Provide the [x, y] coordinate of the cell's center where the given text is located.  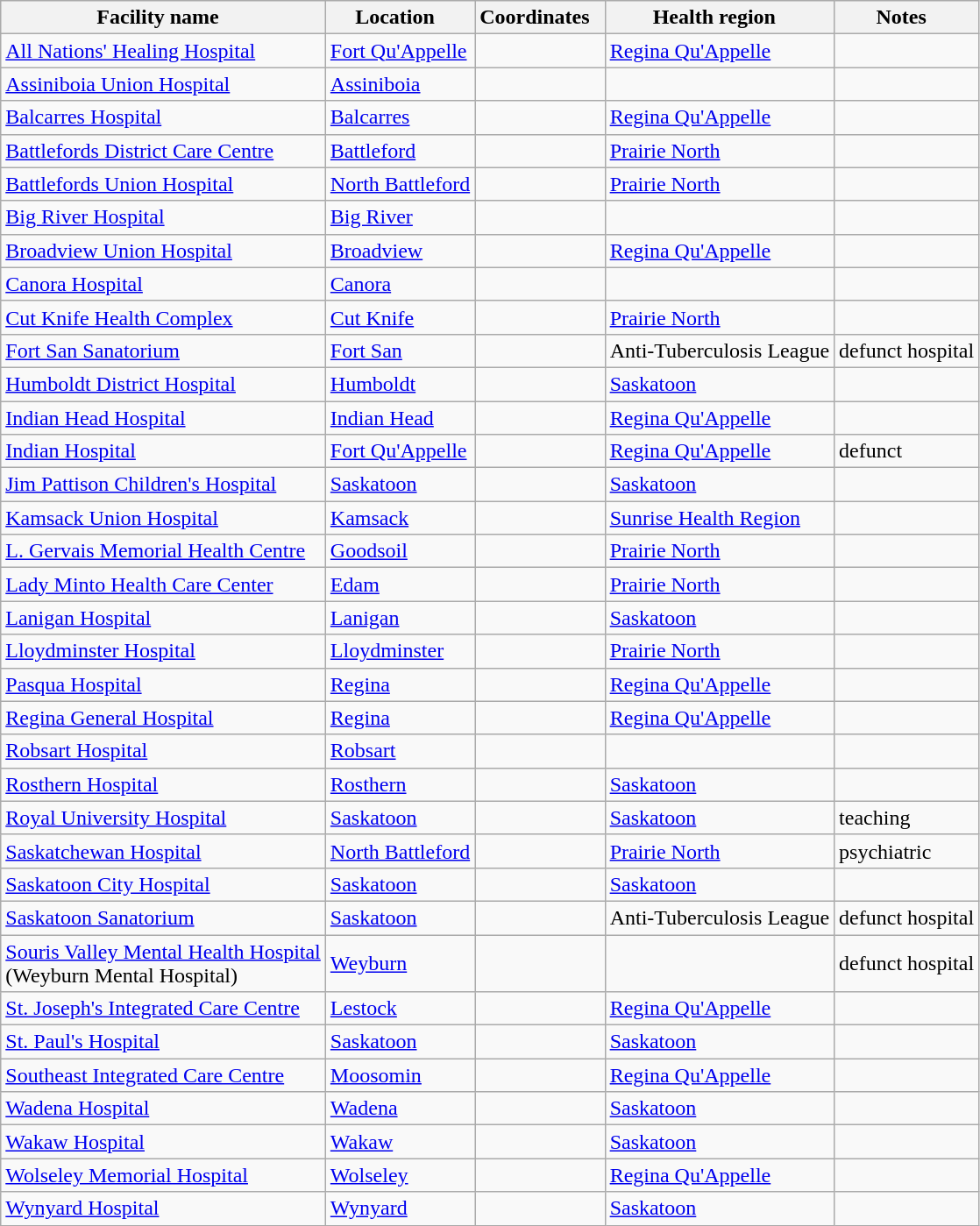
Sunrise Health Region [719, 518]
Indian Head Hospital [163, 418]
Notes [906, 18]
Battleford [400, 151]
Wakaw [400, 1142]
Royal University Hospital [163, 818]
Location [400, 18]
Wadena [400, 1109]
Rosthern [400, 784]
psychiatric [906, 851]
Fort San [400, 351]
Indian Hospital [163, 451]
L. Gervais Memorial Health Centre [163, 551]
Moosomin [400, 1075]
teaching [906, 818]
defunct [906, 451]
Lanigan [400, 618]
Southeast Integrated Care Centre [163, 1075]
All Nations' Healing Hospital [163, 51]
Wolseley Memorial Hospital [163, 1175]
Big River Hospital [163, 217]
Cut Knife Health Complex [163, 317]
Robsart Hospital [163, 751]
Facility name [163, 18]
Big River [400, 217]
Broadview [400, 251]
Balcarres Hospital [163, 117]
Humboldt [400, 384]
St. Joseph's Integrated Care Centre [163, 1009]
Battlefords District Care Centre [163, 151]
Goodsoil [400, 551]
Weyburn [400, 962]
Saskatoon Sanatorium [163, 918]
Coordinates [540, 18]
Wadena Hospital [163, 1109]
Assiniboia Union Hospital [163, 84]
Lanigan Hospital [163, 618]
Edam [400, 585]
Saskatchewan Hospital [163, 851]
Assiniboia [400, 84]
Saskatoon City Hospital [163, 884]
Wolseley [400, 1175]
Indian Head [400, 418]
Fort San Sanatorium [163, 351]
Regina General Hospital [163, 718]
Kamsack [400, 518]
Wynyard Hospital [163, 1208]
Battlefords Union Hospital [163, 184]
Wakaw Hospital [163, 1142]
Broadview Union Hospital [163, 251]
Humboldt District Hospital [163, 384]
St. Paul's Hospital [163, 1042]
Canora [400, 284]
Kamsack Union Hospital [163, 518]
Health region [719, 18]
Souris Valley Mental Health Hospital (Weyburn Mental Hospital) [163, 962]
Canora Hospital [163, 284]
Balcarres [400, 117]
Lady Minto Health Care Center [163, 585]
Lloydminster [400, 651]
Cut Knife [400, 317]
Pasqua Hospital [163, 684]
Wynyard [400, 1208]
Jim Pattison Children's Hospital [163, 485]
Rosthern Hospital [163, 784]
Lloydminster Hospital [163, 651]
Lestock [400, 1009]
Robsart [400, 751]
